For the text-containing cell, return its midpoint in (x, y) coordinate format. 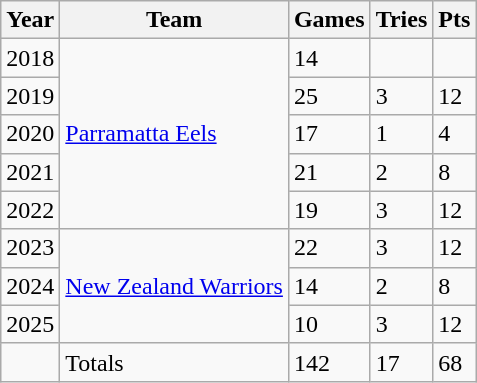
22 (329, 248)
2024 (30, 286)
21 (329, 172)
142 (329, 362)
68 (454, 362)
Games (329, 20)
2020 (30, 134)
2022 (30, 210)
19 (329, 210)
Year (30, 20)
25 (329, 96)
New Zealand Warriors (174, 286)
2025 (30, 324)
1 (402, 134)
2019 (30, 96)
Parramatta Eels (174, 134)
2018 (30, 58)
2023 (30, 248)
10 (329, 324)
Team (174, 20)
Tries (402, 20)
Totals (174, 362)
4 (454, 134)
Pts (454, 20)
2021 (30, 172)
